From the cell containing the given text, extract its center point as (x, y) coordinate. 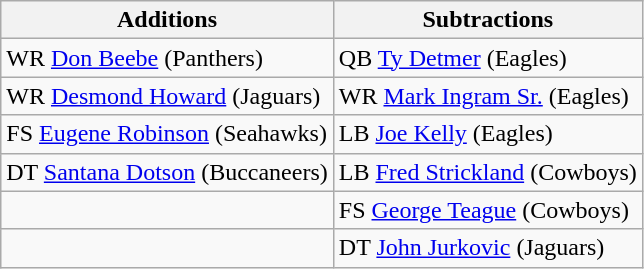
Subtractions (488, 20)
Additions (168, 20)
WR Mark Ingram Sr. (Eagles) (488, 96)
DT John Jurkovic (Jaguars) (488, 248)
WR Desmond Howard (Jaguars) (168, 96)
LB Joe Kelly (Eagles) (488, 134)
QB Ty Detmer (Eagles) (488, 58)
WR Don Beebe (Panthers) (168, 58)
LB Fred Strickland (Cowboys) (488, 172)
DT Santana Dotson (Buccaneers) (168, 172)
FS Eugene Robinson (Seahawks) (168, 134)
FS George Teague (Cowboys) (488, 210)
